Pinpoint the cell where the given text exists, returning its [x, y] midpoint coordinate. 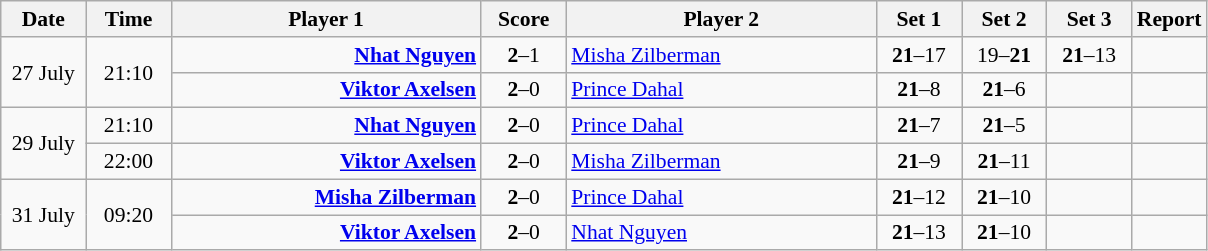
Player 1 [326, 19]
21–17 [918, 55]
2–1 [524, 55]
21–11 [1004, 162]
09:20 [128, 214]
21–5 [1004, 126]
22:00 [128, 162]
31 July [44, 214]
Time [128, 19]
21–12 [918, 197]
21–8 [918, 90]
Player 2 [721, 19]
21–6 [1004, 90]
21–9 [918, 162]
29 July [44, 144]
Set 2 [1004, 19]
27 July [44, 72]
Date [44, 19]
Report [1170, 19]
Set 1 [918, 19]
21–7 [918, 126]
Set 3 [1090, 19]
19–21 [1004, 55]
Score [524, 19]
